Determine the [x, y] coordinate at the center of the cell enclosing the given text.  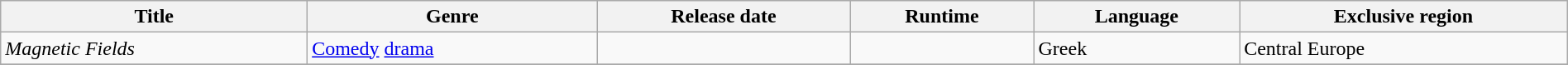
Runtime [942, 17]
Magnetic Fields [154, 48]
Genre [452, 17]
Language [1136, 17]
Greek [1136, 48]
Release date [724, 17]
Central Europe [1404, 48]
Exclusive region [1404, 17]
Title [154, 17]
Comedy drama [452, 48]
